Return [x, y] of the center of cell containing provided text 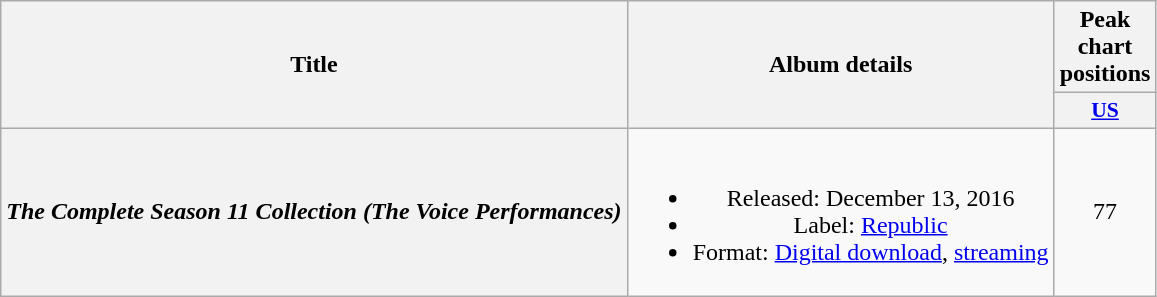
Album details [840, 65]
US [1105, 111]
Title [314, 65]
Peak chart positions [1105, 47]
77 [1105, 212]
The Complete Season 11 Collection (The Voice Performances) [314, 212]
Released: December 13, 2016Label: RepublicFormat: Digital download, streaming [840, 212]
